Output the (X, Y) coordinate of the center of the cell containing the given text.  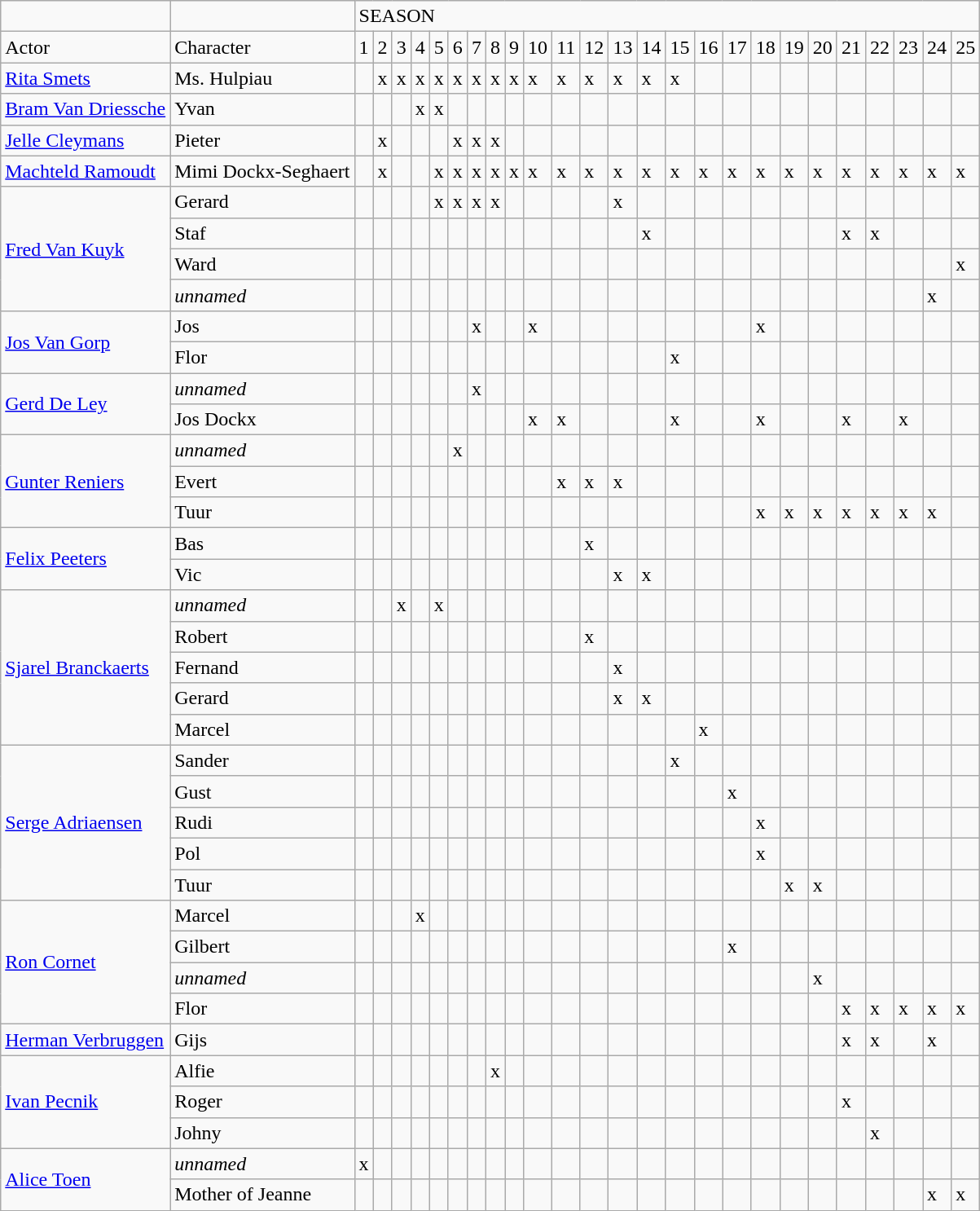
Pol (262, 853)
Jos Van Gorp (86, 341)
2 (383, 47)
Staf (262, 233)
Rita Smets (86, 78)
Mimi Dockx-Seghaert (262, 171)
Johny (262, 1133)
15 (679, 47)
Alice Toen (86, 1179)
6 (458, 47)
23 (909, 47)
SEASON (667, 16)
Sjarel Branckaerts (86, 667)
Jos Dockx (262, 420)
Mother of Jeanne (262, 1195)
Ms. Hulpiau (262, 78)
Gerd De Ley (86, 404)
Ward (262, 264)
Gust (262, 791)
9 (515, 47)
10 (538, 47)
21 (850, 47)
17 (736, 47)
Machteld Ramoudt (86, 171)
Gijs (262, 1040)
11 (566, 47)
Jelle Cleymans (86, 140)
Jos (262, 326)
Character (262, 47)
Felix Peeters (86, 559)
Yvan (262, 109)
19 (793, 47)
Roger (262, 1102)
Fred Van Kuyk (86, 249)
Actor (86, 47)
3 (401, 47)
Alfie (262, 1071)
1 (363, 47)
Vic (262, 575)
Herman Verbruggen (86, 1040)
Ivan Pecnik (86, 1102)
Fernand (262, 667)
Pieter (262, 140)
5 (438, 47)
12 (595, 47)
20 (823, 47)
Evert (262, 482)
13 (622, 47)
Rudi (262, 822)
Bas (262, 544)
Robert (262, 636)
Gunter Reniers (86, 482)
Gilbert (262, 947)
4 (420, 47)
16 (709, 47)
8 (495, 47)
7 (476, 47)
25 (966, 47)
Serge Adriaensen (86, 822)
22 (880, 47)
18 (766, 47)
24 (937, 47)
Ron Cornet (86, 962)
14 (652, 47)
Bram Van Driessche (86, 109)
Sander (262, 760)
